For the text-containing cell, return its midpoint in [x, y] coordinate format. 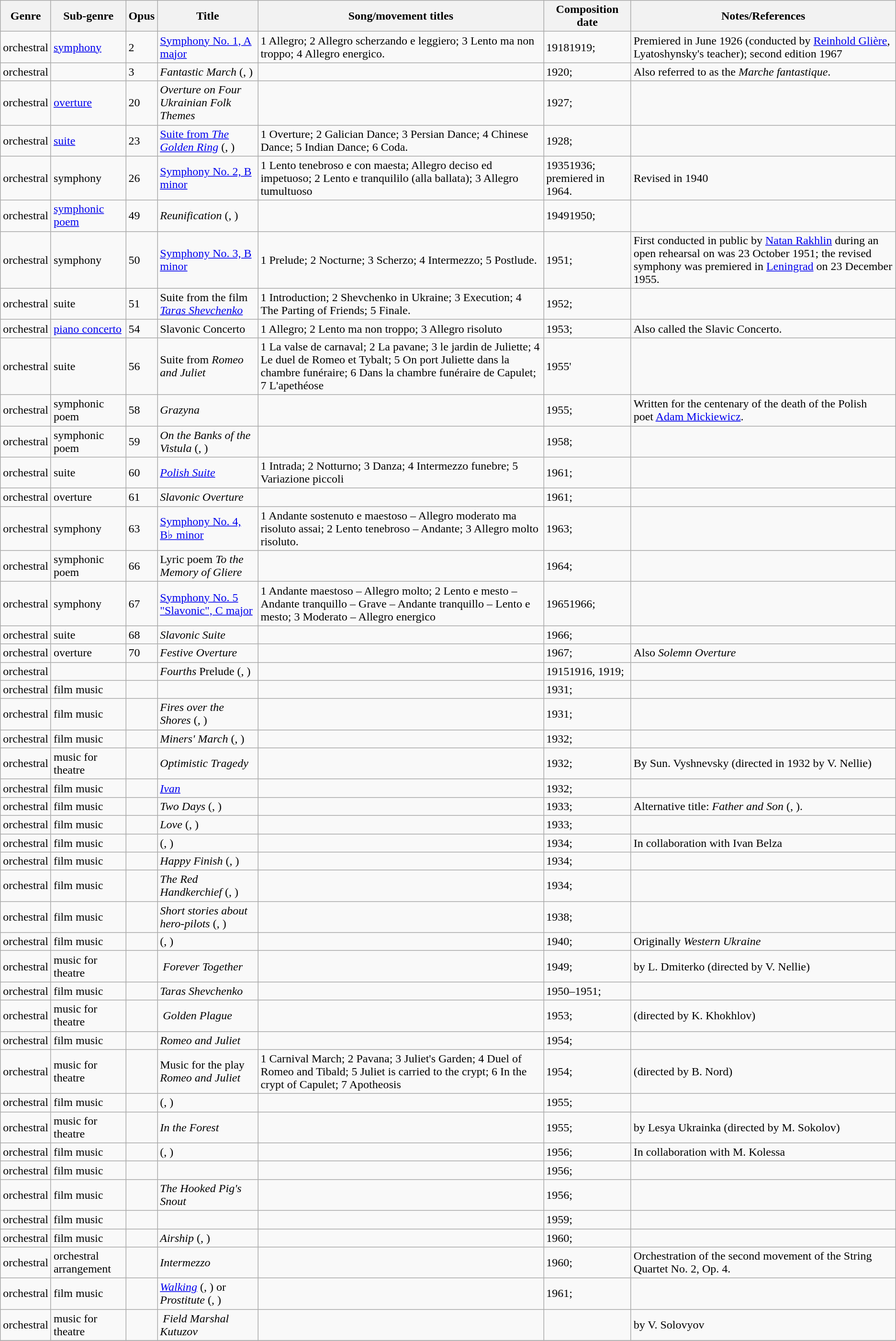
1967; [587, 653]
Title [208, 16]
Festive Overture [208, 653]
Taras Shevchenko [208, 991]
Walking (, ) or Prostitute (, ) [208, 1294]
50 [142, 259]
Sub-genre [88, 16]
1964; [587, 566]
Also referred to as the Marche fantastique. [763, 72]
59 [142, 441]
1 Allegro; 2 Lento ma non troppo; 3 Allegro risoluto [401, 328]
Miners' March (, ) [208, 739]
Suite from the film Taras Shevchenko [208, 304]
Composition date [587, 16]
Orchestration of the second movement of the String Quartet No. 2, Op. 4. [763, 1263]
56 [142, 366]
19151916, 1919; [587, 671]
1 Andante sostenuto e maestoso – Allegro moderato ma risoluto assai; 2 Lento tenebroso – Andante; 3 Allegro molto risoluto. [401, 529]
1 Intrada; 2 Notturno; 3 Danza; 4 Intermezzo funebre; 5 Variazione piccoli [401, 473]
Symphony No. 5 "Slavonic", C major [208, 604]
Premiered in June 1926 (conducted by Reinhold Glière, Lyatoshynsky's teacher); second edition 1967 [763, 47]
Slavonic Overture [208, 497]
1 Lento tenebroso e con maesta; Allegro deciso ed impetuoso; 2 Lento e tranquililo (alla ballata); 3 Allegro tumultuoso [401, 178]
Revised in 1940 [763, 178]
1940; [587, 942]
Originally Western Ukraine [763, 942]
Symphony No. 4, B♭ minor [208, 529]
1966; [587, 635]
Symphony No. 1, A major [208, 47]
Fires over the Shores (, ) [208, 714]
19651966; [587, 604]
Airship (, ) [208, 1238]
Music for the play Romeo and Juliet [208, 1071]
3 [142, 72]
1938; [587, 917]
(directed by K. Khokhlov) [763, 1016]
26 [142, 178]
Also Solemn Overture [763, 653]
In the Forest [208, 1127]
Written for the centenary of the death of the Polish poet Adam Mickiewicz. [763, 410]
orchestral arrangement [88, 1263]
Slavonic Suite [208, 635]
Grazyna [208, 410]
Fourths Prelude (, ) [208, 671]
63 [142, 529]
1951; [587, 259]
1928; [587, 141]
1955' [587, 366]
Golden Plague [208, 1016]
67 [142, 604]
1 Andante maestoso – Allegro molto; 2 Lento e mesto – Andante tranquillo – Grave – Andante tranquillo – Lento e mesto; 3 Moderato – Allegro energico [401, 604]
In collaboration with Ivan Belza [763, 843]
1952; [587, 304]
1920; [587, 72]
Reunification (, ) [208, 215]
Slavonic Concerto [208, 328]
66 [142, 566]
1959; [587, 1219]
by L. Dmiterko (directed by V. Nellie) [763, 966]
The Hooked Pig's Snout [208, 1195]
70 [142, 653]
(directed by B. Nord) [763, 1071]
Overture on Four Ukrainian Folk Themes [208, 103]
23 [142, 141]
Lyric poem To the Memory of Gliere [208, 566]
68 [142, 635]
20 [142, 103]
1 Allegro; 2 Allegro scherzando e leggiero; 3 Lento ma non troppo; 4 Allegro energico. [401, 47]
Field Marshal Kutuzov [208, 1325]
54 [142, 328]
piano concerto [88, 328]
1963; [587, 529]
In collaboration with M. Kolessa [763, 1152]
1 Introduction; 2 Shevchenko in Ukraine; 3 Execution; 4 The Parting of Friends; 5 Finale. [401, 304]
1 Overture; 2 Galician Dance; 3 Persian Dance; 4 Chinese Dance; 5 Indian Dance; 6 Coda. [401, 141]
58 [142, 410]
Suite from The Golden Ring (, ) [208, 141]
Suite from Romeo and Juliet [208, 366]
Optimistic Tragedy [208, 763]
by Lesya Ukrainka (directed by M. Sokolov) [763, 1127]
19491950; [587, 215]
1949; [587, 966]
by V. Solovyov [763, 1325]
Forever Together [208, 966]
Alternative title: Father and Son (, ). [763, 806]
Symphony No. 2, B minor [208, 178]
1950–1951; [587, 991]
Song/movement titles [401, 16]
Polish Suite [208, 473]
60 [142, 473]
Also called the Slavic Concerto. [763, 328]
The Red Handkerchief (, ) [208, 886]
19181919; [587, 47]
Genre [26, 16]
Two Days (, ) [208, 806]
1 Prelude; 2 Nocturne; 3 Scherzo; 4 Intermezzo; 5 Postlude. [401, 259]
Short stories about hero-pilots (, ) [208, 917]
Fantastic March (, ) [208, 72]
1927; [587, 103]
Love (, ) [208, 824]
Intermezzo [208, 1263]
Symphony No. 3, B minor [208, 259]
51 [142, 304]
1 Carnival March; 2 Pavana; 3 Juliet's Garden; 4 Duel of Romeo and Tibald; 5 Juliet is carried to the crypt; 6 In the crypt of Capulet; 7 Apotheosis [401, 1071]
Happy Finish (, ) [208, 861]
On the Banks of the Vistula (, ) [208, 441]
By Sun. Vyshnevsky (directed in 1932 by V. Nellie) [763, 763]
Notes/References [763, 16]
19351936; premiered in 1964. [587, 178]
61 [142, 497]
2 [142, 47]
Opus [142, 16]
Romeo and Juliet [208, 1040]
1958; [587, 441]
49 [142, 215]
Ivan [208, 788]
